Find where the given text appears and provide that cell's center as (X, Y) coordinate. 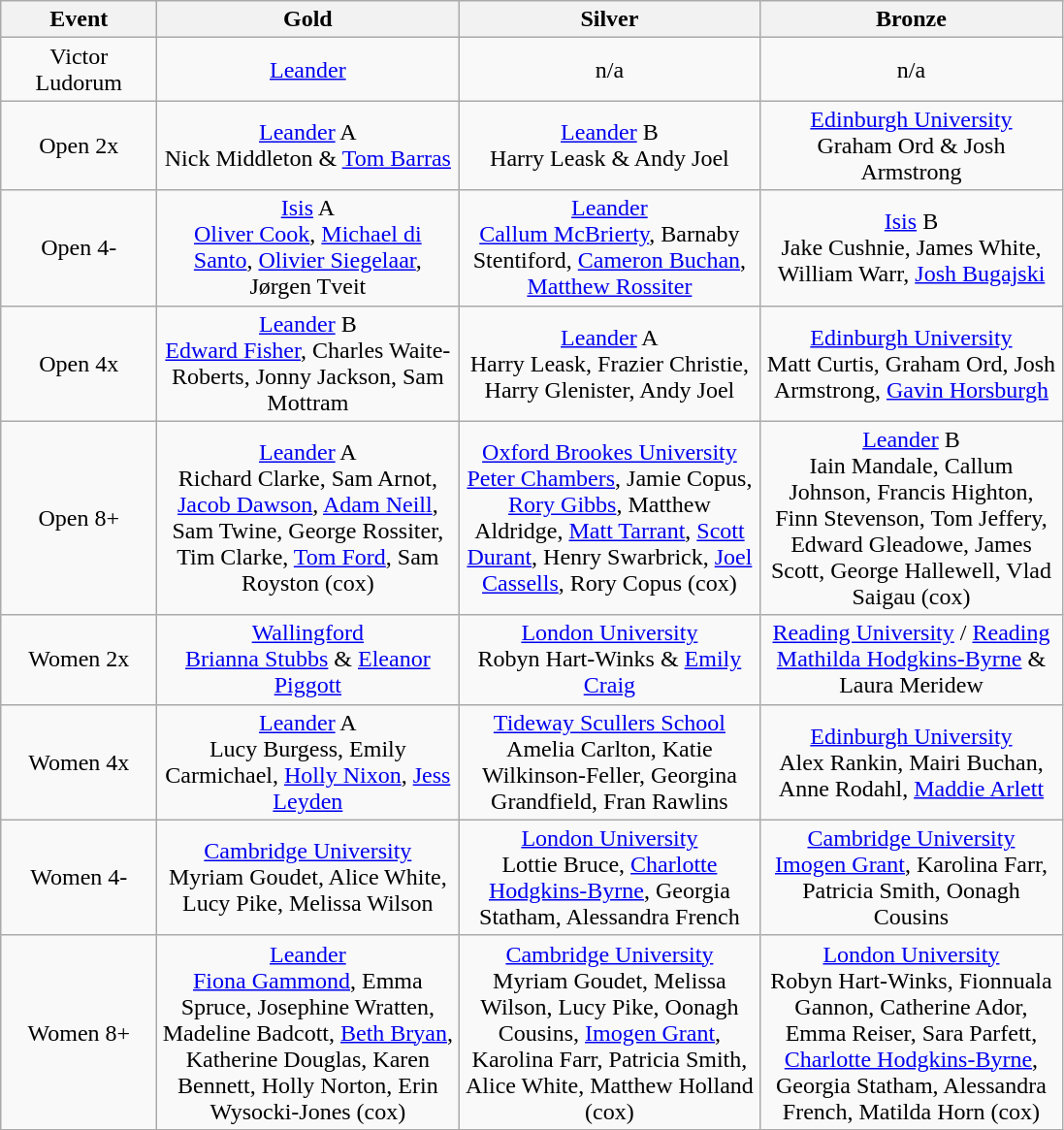
Event (80, 19)
Edinburgh UniversityMatt Curtis, Graham Ord, Josh Armstrong, Gavin Horsburgh (912, 363)
Isis AOliver Cook, Michael di Santo, Olivier Siegelaar, Jørgen Tveit (308, 248)
Leander A Nick Middleton & Tom Barras (308, 145)
Leander B Harry Leask & Andy Joel (609, 145)
WallingfordBrianna Stubbs & Eleanor Piggott (308, 660)
Cambridge UniversityImogen Grant, Karolina Farr, Patricia Smith, Oonagh Cousins (912, 877)
Victor Ludorum (80, 70)
Isis B Jake Cushnie, James White, William Warr, Josh Bugajski (912, 248)
Women 8+ (80, 1032)
London University Lottie Bruce, Charlotte Hodgkins-Byrne, Georgia Statham, Alessandra French (609, 877)
Open 4x (80, 363)
Gold (308, 19)
Bronze (912, 19)
Open 8+ (80, 518)
Leander (308, 70)
Leander B Edward Fisher, Charles Waite-Roberts, Jonny Jackson, Sam Mottram (308, 363)
Edinburgh UniversityAlex Rankin, Mairi Buchan, Anne Rodahl, Maddie Arlett (912, 762)
London University Robyn Hart-Winks & Emily Craig (609, 660)
Leander A Harry Leask, Frazier Christie, Harry Glenister, Andy Joel (609, 363)
Leander ARichard Clarke, Sam Arnot, Jacob Dawson, Adam Neill, Sam Twine, George Rossiter, Tim Clarke, Tom Ford, Sam Royston (cox) (308, 518)
Women 4- (80, 877)
Cambridge UniversityMyriam Goudet, Alice White, Lucy Pike, Melissa Wilson (308, 877)
Women 4x (80, 762)
Leander A Lucy Burgess, Emily Carmichael, Holly Nixon, Jess Leyden (308, 762)
Open 2x (80, 145)
Women 2x (80, 660)
Edinburgh UniversityGraham Ord & Josh Armstrong (912, 145)
Reading University / ReadingMathilda Hodgkins-Byrne & Laura Meridew (912, 660)
Open 4- (80, 248)
Leander Callum McBrierty, Barnaby Stentiford, Cameron Buchan, Matthew Rossiter (609, 248)
Tideway Scullers SchoolAmelia Carlton, Katie Wilkinson-Feller, Georgina Grandfield, Fran Rawlins (609, 762)
Silver (609, 19)
